Scan for the cell matching the given text and deliver its (X, Y) coordinate at center. 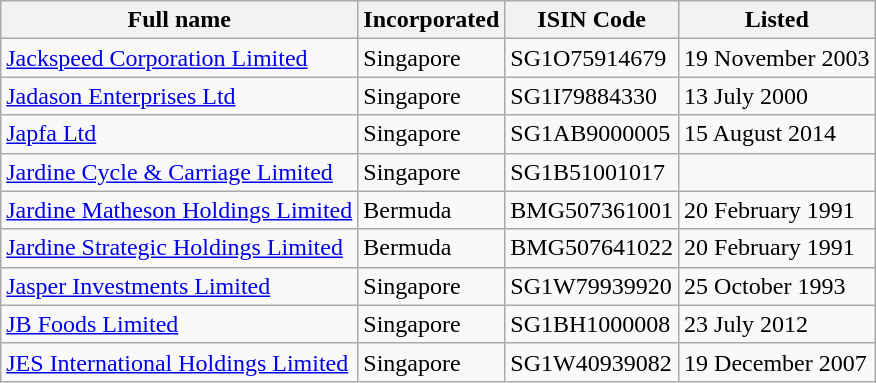
SG1O75914679 (592, 58)
Jackspeed Corporation Limited (180, 58)
Japfa Ltd (180, 134)
25 October 1993 (777, 286)
Jasper Investments Limited (180, 286)
ISIN Code (592, 20)
Jardine Matheson Holdings Limited (180, 210)
19 December 2007 (777, 362)
Incorporated (432, 20)
Jardine Strategic Holdings Limited (180, 248)
23 July 2012 (777, 324)
Jardine Cycle & Carriage Limited (180, 172)
SG1B51001017 (592, 172)
Listed (777, 20)
SG1W79939920 (592, 286)
SG1I79884330 (592, 96)
SG1W40939082 (592, 362)
13 July 2000 (777, 96)
15 August 2014 (777, 134)
BMG507641022 (592, 248)
Jadason Enterprises Ltd (180, 96)
SG1BH1000008 (592, 324)
Full name (180, 20)
19 November 2003 (777, 58)
JES International Holdings Limited (180, 362)
JB Foods Limited (180, 324)
BMG507361001 (592, 210)
SG1AB9000005 (592, 134)
